Output the [X, Y] coordinate of the center of the cell containing the given text.  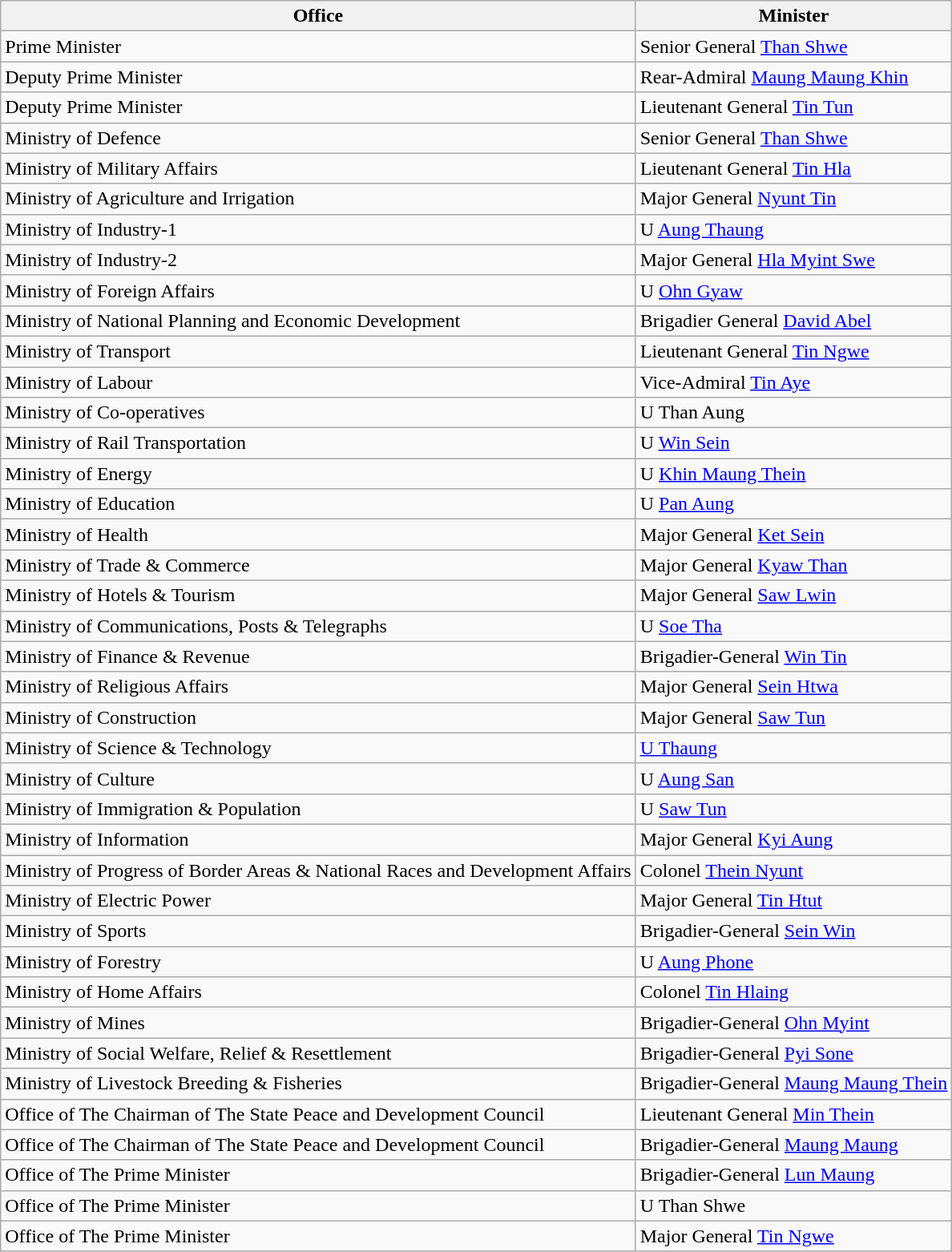
Major General Kyi Aung [793, 839]
Major General Ket Sein [793, 535]
Ministry of Culture [318, 778]
U Ohn Gyaw [793, 290]
Major General Nyunt Tin [793, 199]
U Aung Thaung [793, 229]
U Thaung [793, 748]
Ministry of Education [318, 504]
U Win Sein [793, 443]
Major General Saw Lwin [793, 596]
Brigadier-General Pyi Sone [793, 1053]
Lieutenant General Min Thein [793, 1114]
Brigadier-General Win Tin [793, 656]
Ministry of Co-operatives [318, 413]
Brigadier-General Maung Maung Thein [793, 1084]
Ministry of Livestock Breeding & Fisheries [318, 1084]
Ministry of Science & Technology [318, 748]
U Khin Maung Thein [793, 474]
Ministry of Industry-2 [318, 260]
U Than Shwe [793, 1206]
Brigadier-General Ohn Myint [793, 1023]
Ministry of Forestry [318, 962]
Colonel Tin Hlaing [793, 992]
Ministry of Rail Transportation [318, 443]
Ministry of Labour [318, 382]
Brigadier-General Lun Maung [793, 1175]
Major General Saw Tun [793, 717]
Ministry of Health [318, 535]
Lieutenant General Tin Hla [793, 168]
Ministry of Energy [318, 474]
Minister [793, 16]
Brigadier-General Maung Maung [793, 1145]
Rear-Admiral Maung Maung Khin [793, 77]
Ministry of Home Affairs [318, 992]
Ministry of Finance & Revenue [318, 656]
Major General Sein Htwa [793, 687]
U Aung San [793, 778]
Ministry of Mines [318, 1023]
Office [318, 16]
U Than Aung [793, 413]
Ministry of Sports [318, 931]
U Soe Tha [793, 626]
U Pan Aung [793, 504]
U Saw Tun [793, 809]
Brigadier General David Abel [793, 321]
Ministry of Transport [318, 351]
Ministry of Industry-1 [318, 229]
Ministry of Foreign Affairs [318, 290]
Ministry of Religious Affairs [318, 687]
Ministry of Agriculture and Irrigation [318, 199]
Ministry of Military Affairs [318, 168]
Ministry of Immigration & Population [318, 809]
Brigadier-General Sein Win [793, 931]
Ministry of Social Welfare, Relief & Resettlement [318, 1053]
Lieutenant General Tin Tun [793, 107]
Lieutenant General Tin Ngwe [793, 351]
Ministry of Defence [318, 138]
Ministry of Electric Power [318, 901]
Major General Tin Ngwe [793, 1236]
Ministry of Trade & Commerce [318, 565]
Ministry of Progress of Border Areas & National Races and Development Affairs [318, 870]
Vice-Admiral Tin Aye [793, 382]
Major General Kyaw Than [793, 565]
Ministry of Construction [318, 717]
Prime Minister [318, 46]
Major General Tin Htut [793, 901]
Ministry of Information [318, 839]
Ministry of Communications, Posts & Telegraphs [318, 626]
Colonel Thein Nyunt [793, 870]
U Aung Phone [793, 962]
Major General Hla Myint Swe [793, 260]
Ministry of Hotels & Tourism [318, 596]
Ministry of National Planning and Economic Development [318, 321]
